Search for the cell housing the specified text and yield its [X, Y] center coordinate. 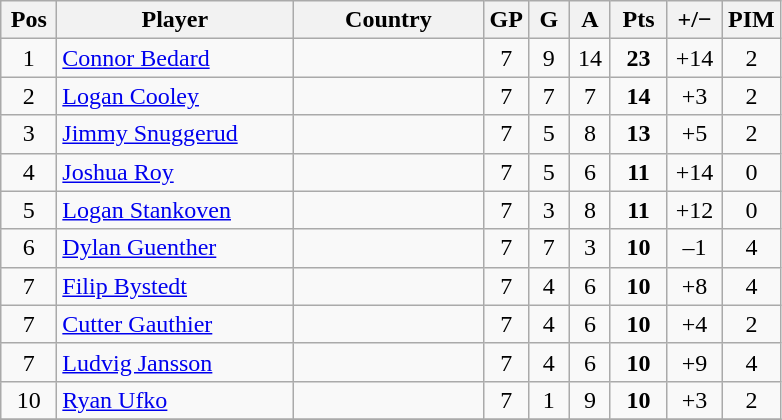
Filip Bystedt [175, 286]
Joshua Roy [175, 172]
Ludvig Jansson [175, 362]
PIM [752, 20]
+4 [695, 324]
G [548, 20]
Logan Cooley [175, 96]
Country [388, 20]
Connor Bedard [175, 58]
Player [175, 20]
Pos [29, 20]
+8 [695, 286]
+5 [695, 134]
13 [638, 134]
Jimmy Snuggerud [175, 134]
–1 [695, 248]
GP [506, 20]
23 [638, 58]
Pts [638, 20]
+9 [695, 362]
Cutter Gauthier [175, 324]
Ryan Ufko [175, 400]
Dylan Guenther [175, 248]
A [590, 20]
+12 [695, 210]
Logan Stankoven [175, 210]
+/− [695, 20]
